Output the (x, y) coordinate of the center of the cell containing the given text.  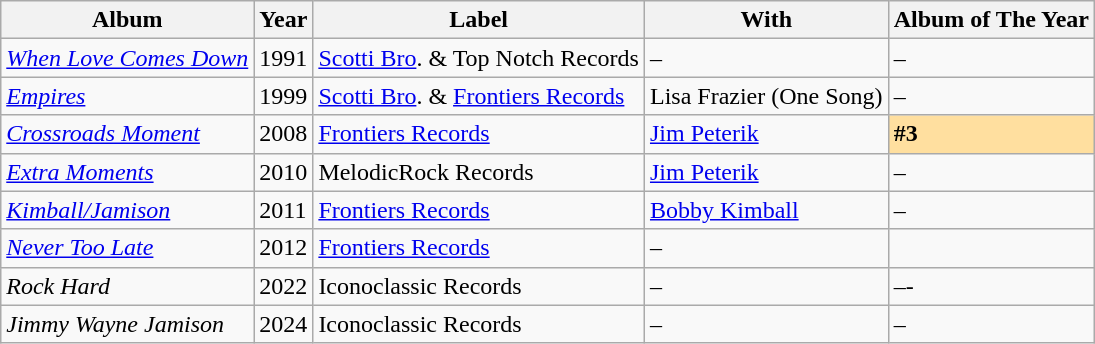
2011 (284, 210)
When Love Comes Down (128, 58)
2012 (284, 248)
Label (479, 20)
1991 (284, 58)
Scotti Bro. & Top Notch Records (479, 58)
Lisa Frazier (One Song) (766, 96)
#3 (991, 134)
With (766, 20)
2008 (284, 134)
Album of The Year (991, 20)
Album (128, 20)
2024 (284, 324)
Kimball/Jamison (128, 210)
Extra Moments (128, 172)
–- (991, 286)
1999 (284, 96)
Never Too Late (128, 248)
Empires (128, 96)
2022 (284, 286)
Scotti Bro. & Frontiers Records (479, 96)
Crossroads Moment (128, 134)
Bobby Kimball (766, 210)
Rock Hard (128, 286)
2010 (284, 172)
MelodicRock Records (479, 172)
Year (284, 20)
Jimmy Wayne Jamison (128, 324)
